Determine the [X, Y] coordinate at the center of the cell enclosing the given text.  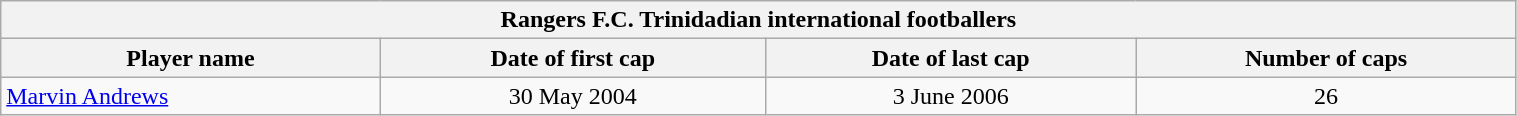
Rangers F.C. Trinidadian international footballers [758, 20]
Date of last cap [950, 58]
3 June 2006 [950, 96]
Marvin Andrews [190, 96]
Number of caps [1326, 58]
26 [1326, 96]
Player name [190, 58]
Date of first cap [572, 58]
30 May 2004 [572, 96]
